Output the [x, y] coordinate of the center of the cell containing the given text.  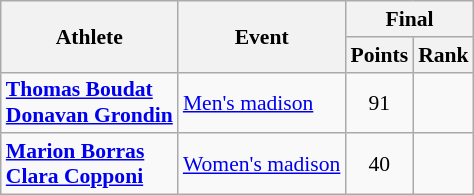
40 [379, 164]
Men's madison [262, 102]
Athlete [90, 36]
91 [379, 102]
Points [379, 55]
Women's madison [262, 164]
Final [409, 19]
Thomas BoudatDonavan Grondin [90, 102]
Event [262, 36]
Rank [444, 55]
Marion BorrasClara Copponi [90, 164]
